Locate the cell with the specified text and output its [X, Y] center coordinate. 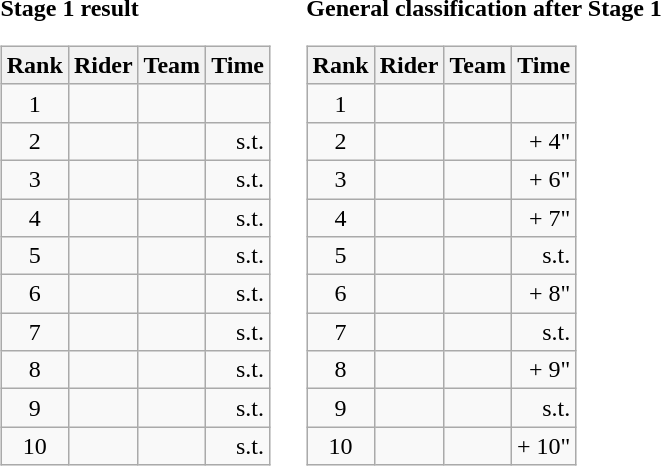
+ 6" [543, 179]
+ 4" [543, 141]
+ 8" [543, 294]
+ 9" [543, 370]
+ 7" [543, 217]
+ 10" [543, 446]
